Return the [x, y] coordinate for the center point of the cell that contains the specified text.  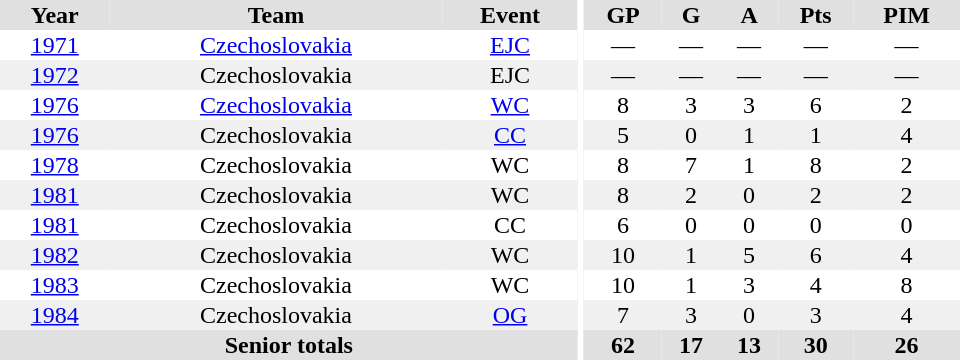
1972 [55, 75]
G [691, 15]
13 [749, 345]
17 [691, 345]
Event [510, 15]
1978 [55, 165]
Team [276, 15]
Pts [816, 15]
PIM [906, 15]
GP [623, 15]
A [749, 15]
Senior totals [289, 345]
30 [816, 345]
1971 [55, 45]
1982 [55, 255]
1983 [55, 285]
Year [55, 15]
OG [510, 315]
1984 [55, 315]
62 [623, 345]
26 [906, 345]
